Output the (X, Y) coordinate of the center of the cell containing the given text.  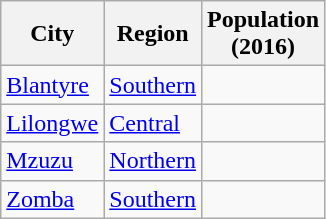
Mzuzu (52, 161)
Lilongwe (52, 123)
Central (153, 123)
Blantyre (52, 85)
City (52, 34)
Zomba (52, 199)
Northern (153, 161)
Region (153, 34)
Population(2016) (264, 34)
